Pinpoint the cell where the given text exists, returning its (X, Y) midpoint coordinate. 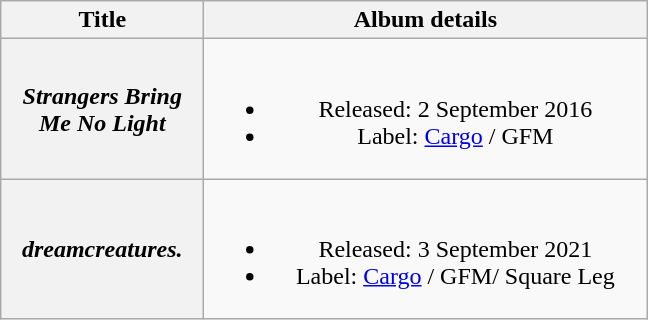
Title (102, 20)
Album details (426, 20)
Strangers Bring Me No Light (102, 109)
dreamcreatures. (102, 249)
Released: 3 September 2021Label: Cargo / GFM/ Square Leg (426, 249)
Released: 2 September 2016Label: Cargo / GFM (426, 109)
